Output the (X, Y) coordinate of the center of the cell containing the given text.  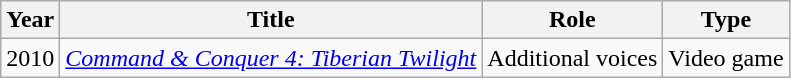
Additional voices (572, 58)
Video game (726, 58)
Type (726, 20)
Title (271, 20)
2010 (30, 58)
Role (572, 20)
Year (30, 20)
Command & Conquer 4: Tiberian Twilight (271, 58)
